Return [X, Y] of the center of cell containing provided text 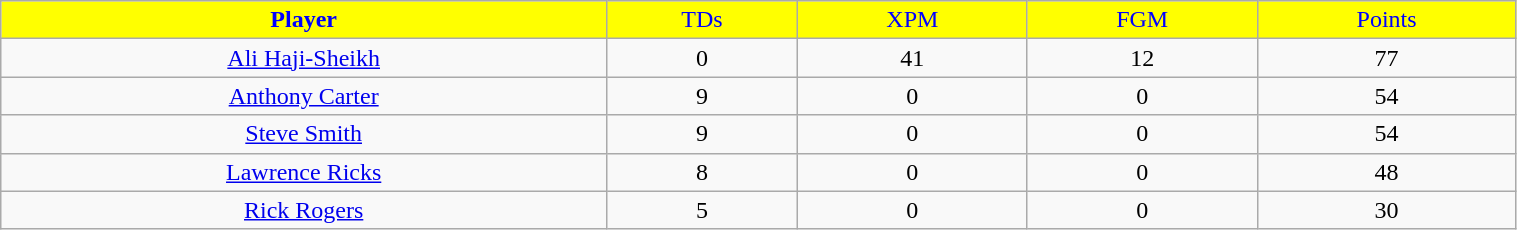
TDs [702, 20]
5 [702, 210]
Ali Haji-Sheikh [304, 58]
Player [304, 20]
Steve Smith [304, 134]
30 [1386, 210]
Lawrence Ricks [304, 172]
41 [912, 58]
FGM [1142, 20]
Rick Rogers [304, 210]
Anthony Carter [304, 96]
XPM [912, 20]
12 [1142, 58]
48 [1386, 172]
Points [1386, 20]
8 [702, 172]
77 [1386, 58]
